Determine the (X, Y) coordinate at the center of the cell enclosing the given text.  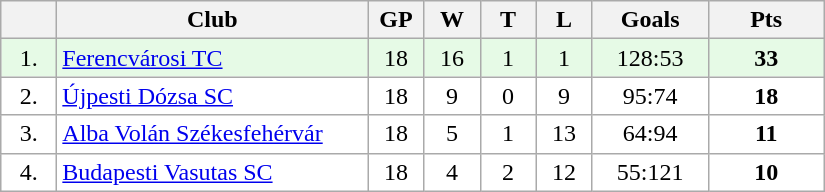
13 (564, 134)
T (508, 20)
0 (508, 96)
64:94 (650, 134)
33 (766, 58)
W (452, 20)
4. (29, 172)
Budapesti Vasutas SC (212, 172)
10 (766, 172)
Pts (766, 20)
12 (564, 172)
5 (452, 134)
1. (29, 58)
16 (452, 58)
11 (766, 134)
2. (29, 96)
Club (212, 20)
Goals (650, 20)
GP (396, 20)
2 (508, 172)
L (564, 20)
Alba Volán Székesfehérvár (212, 134)
Újpesti Dózsa SC (212, 96)
95:74 (650, 96)
3. (29, 134)
128:53 (650, 58)
55:121 (650, 172)
4 (452, 172)
Ferencvárosi TC (212, 58)
